Search for the cell housing the specified text and yield its [x, y] center coordinate. 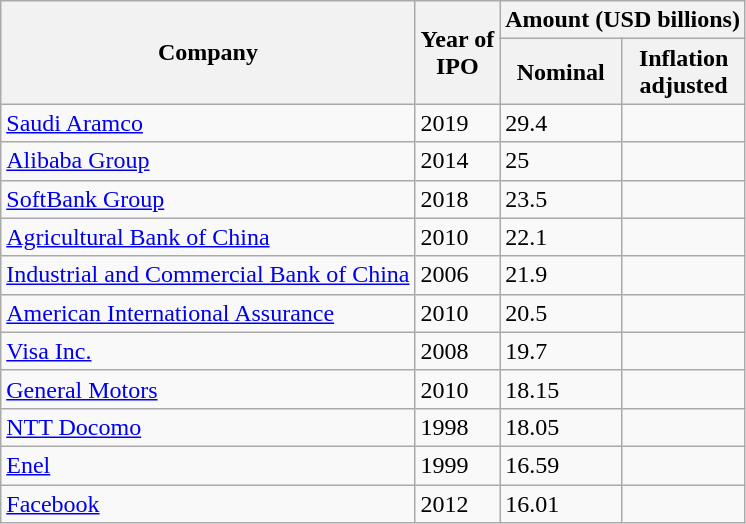
Amount (USD billions) [623, 20]
1998 [458, 427]
2019 [458, 123]
16.01 [561, 503]
21.9 [561, 275]
2018 [458, 199]
Inflationadjusted [684, 72]
2012 [458, 503]
18.05 [561, 427]
NTT Docomo [208, 427]
Company [208, 52]
Facebook [208, 503]
Enel [208, 465]
Alibaba Group [208, 161]
23.5 [561, 199]
SoftBank Group [208, 199]
25 [561, 161]
2006 [458, 275]
20.5 [561, 313]
2014 [458, 161]
19.7 [561, 351]
Year ofIPO [458, 52]
29.4 [561, 123]
18.15 [561, 389]
Visa Inc. [208, 351]
Industrial and Commercial Bank of China [208, 275]
Agricultural Bank of China [208, 237]
General Motors [208, 389]
2008 [458, 351]
Nominal [561, 72]
American International Assurance [208, 313]
16.59 [561, 465]
Saudi Aramco [208, 123]
1999 [458, 465]
22.1 [561, 237]
